Determine the [X, Y] coordinate at the center of the cell enclosing the given text.  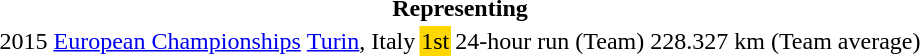
European Championships [177, 41]
Turin, Italy [360, 41]
1st [436, 41]
24-hour run (Team) [550, 41]
